Output the [X, Y] coordinate of the center of the cell containing the given text.  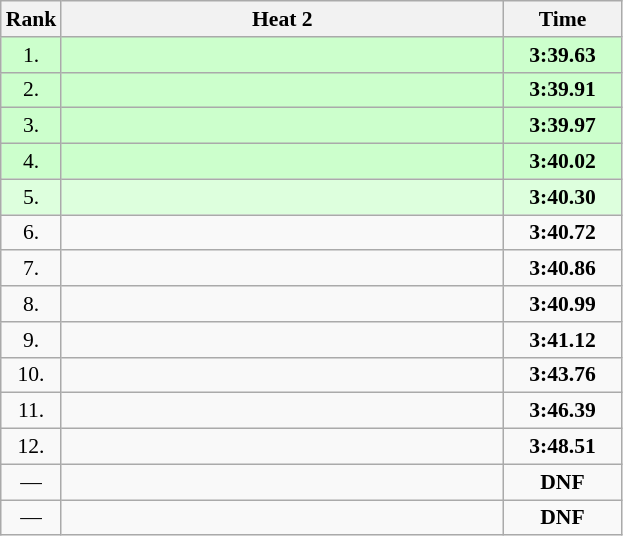
11. [32, 411]
3:40.72 [562, 233]
2. [32, 90]
3:39.91 [562, 90]
Rank [32, 19]
9. [32, 340]
3:46.39 [562, 411]
6. [32, 233]
12. [32, 447]
3:48.51 [562, 447]
8. [32, 304]
3:40.30 [562, 197]
7. [32, 269]
1. [32, 55]
3:39.97 [562, 126]
Heat 2 [282, 19]
4. [32, 162]
10. [32, 375]
3:39.63 [562, 55]
3:40.99 [562, 304]
3:43.76 [562, 375]
3:40.02 [562, 162]
3:40.86 [562, 269]
Time [562, 19]
3. [32, 126]
3:41.12 [562, 340]
5. [32, 197]
